Provide the [X, Y] coordinate of the cell's center where the given text is located.  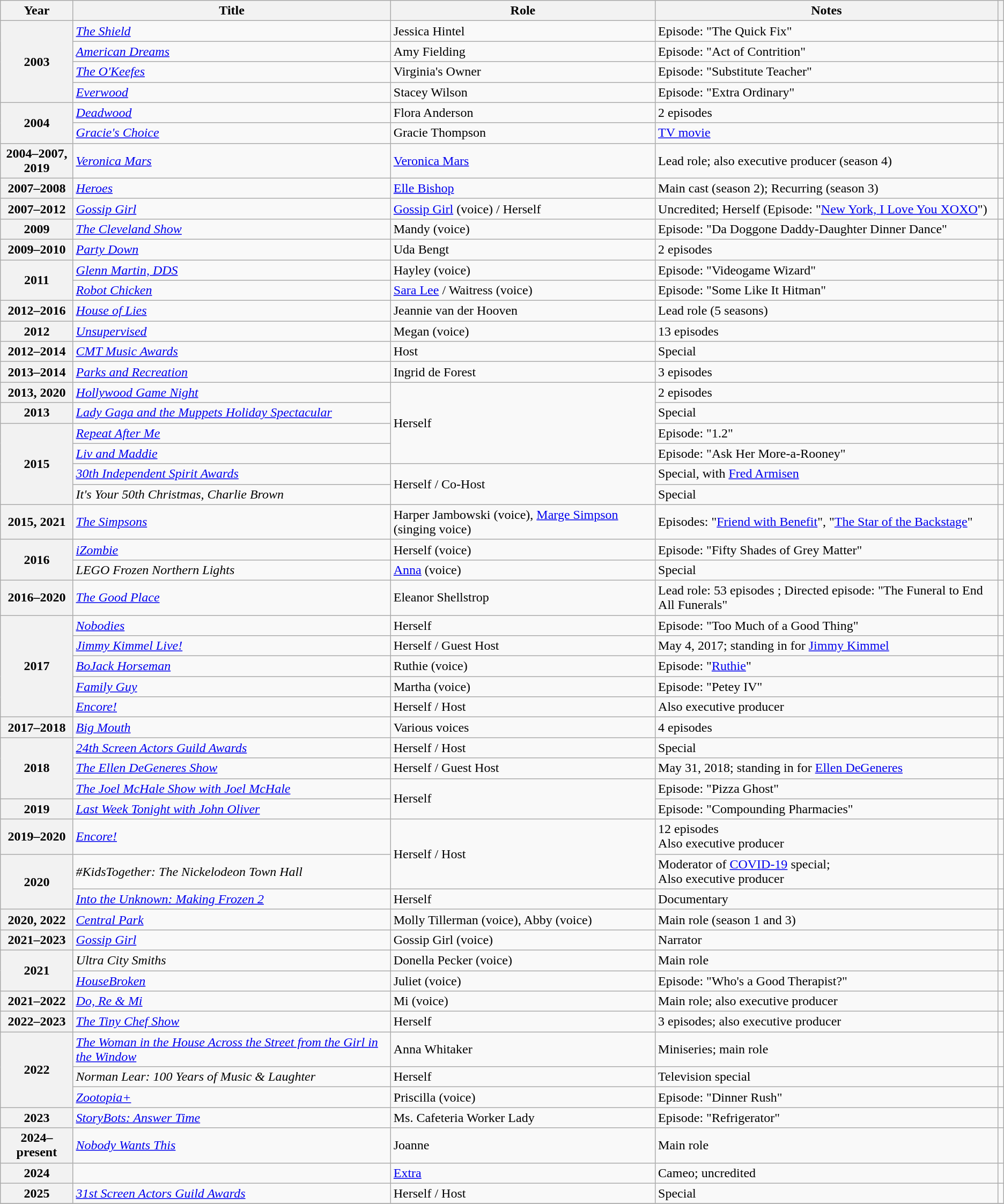
Hollywood Game Night [232, 392]
13 episodes [827, 331]
Uda Bengt [522, 249]
The Good Place [232, 597]
The Woman in the House Across the Street from the Girl in the Window [232, 1050]
Documentary [827, 899]
Main cast (season 2); Recurring (season 3) [827, 188]
HouseBroken [232, 980]
Lead role (5 seasons) [827, 311]
Parks and Recreation [232, 372]
Episode: "Who's a Good Therapist?" [827, 980]
2023 [36, 1118]
2017 [36, 666]
Priscilla (voice) [522, 1097]
May 31, 2018; standing in for Ellen DeGeneres [827, 768]
2012–2014 [36, 352]
Megan (voice) [522, 331]
2013 [36, 413]
iZombie [232, 549]
12 episodesAlso executive producer [827, 836]
American Dreams [232, 51]
Host [522, 352]
Anna (voice) [522, 570]
Donella Pecker (voice) [522, 960]
2022–2023 [36, 1022]
Episode: "Videogame Wizard" [827, 270]
2016 [36, 560]
Also executive producer [827, 707]
Gossip Girl (voice) [522, 940]
Amy Fielding [522, 51]
Episode: "Pizza Ghost" [827, 789]
Jimmy Kimmel Live! [232, 646]
2025 [36, 1193]
May 4, 2017; standing in for Jimmy Kimmel [827, 646]
31st Screen Actors Guild Awards [232, 1193]
2012 [36, 331]
Television special [827, 1077]
Herself / Co-Host [522, 484]
The Shield [232, 31]
The O'Keefes [232, 72]
Various voices [522, 727]
2007–2008 [36, 188]
Liv and Maddie [232, 454]
The Cleveland Show [232, 229]
Extra [522, 1173]
Role [522, 11]
Special, with Fred Armisen [827, 474]
Harper Jambowski (voice), Marge Simpson (singing voice) [522, 522]
2009 [36, 229]
2020 [36, 881]
Mi (voice) [522, 1001]
2009–2010 [36, 249]
Jessica Hintel [522, 31]
Juliet (voice) [522, 980]
Repeat After Me [232, 433]
2013, 2020 [36, 392]
Into the Unknown: Making Frozen 2 [232, 899]
LEGO Frozen Northern Lights [232, 570]
Uncredited; Herself (Episode: "New York, I Love You XOXO") [827, 209]
2012–2016 [36, 311]
Ms. Cafeteria Worker Lady [522, 1118]
Lead role: 53 episodes ; Directed episode: "The Funeral to End All Funerals" [827, 597]
The Ellen DeGeneres Show [232, 768]
Nobodies [232, 626]
The Tiny Chef Show [232, 1022]
CMT Music Awards [232, 352]
Episode: "The Quick Fix" [827, 31]
Eleanor Shellstrop [522, 597]
Everwood [232, 92]
Molly Tillerman (voice), Abby (voice) [522, 919]
2020, 2022 [36, 919]
Ruthie (voice) [522, 666]
Episode: "Ask Her More-a-Rooney" [827, 454]
Do, Re & Mi [232, 1001]
It's Your 50th Christmas, Charlie Brown [232, 494]
Episode: "Extra Ordinary" [827, 92]
Episode: "Petey IV" [827, 687]
2019 [36, 809]
Virginia's Owner [522, 72]
Cameo; uncredited [827, 1173]
Jeannie van der Hooven [522, 311]
Norman Lear: 100 Years of Music & Laughter [232, 1077]
2003 [36, 62]
TV movie [827, 133]
Mandy (voice) [522, 229]
Party Down [232, 249]
Gracie's Choice [232, 133]
2021–2023 [36, 940]
Anna Whitaker [522, 1050]
2024 [36, 1173]
2015, 2021 [36, 522]
2024–present [36, 1145]
Episode: "1.2" [827, 433]
24th Screen Actors Guild Awards [232, 748]
Episode: "Refrigerator" [827, 1118]
Gossip Girl (voice) / Herself [522, 209]
The Joel McHale Show with Joel McHale [232, 789]
#KidsTogether: The Nickelodeon Town Hall [232, 872]
Episode: "Compounding Pharmacies" [827, 809]
Episode: "Some Like It Hitman" [827, 291]
Unsupervised [232, 331]
Elle Bishop [522, 188]
Sara Lee / Waitress (voice) [522, 291]
Episode: "Too Much of a Good Thing" [827, 626]
2021–2022 [36, 1001]
Episode: "Da Doggone Daddy-Daughter Dinner Dance" [827, 229]
Main role (season 1 and 3) [827, 919]
Main role; also executive producer [827, 1001]
Nobody Wants This [232, 1145]
2018 [36, 768]
Robot Chicken [232, 291]
Joanne [522, 1145]
Ultra City Smiths [232, 960]
Episode: "Ruthie" [827, 666]
2004 [36, 123]
2022 [36, 1070]
Episode: "Substitute Teacher" [827, 72]
Miniseries; main role [827, 1050]
Deadwood [232, 113]
Episode: "Act of Contrition" [827, 51]
Zootopia+ [232, 1097]
The Simpsons [232, 522]
Stacey Wilson [522, 92]
Gracie Thompson [522, 133]
Heroes [232, 188]
Episodes: "Friend with Benefit", "The Star of the Backstage" [827, 522]
2004–2007,2019 [36, 161]
Notes [827, 11]
2011 [36, 280]
2015 [36, 464]
Title [232, 11]
30th Independent Spirit Awards [232, 474]
3 episodes [827, 372]
Last Week Tonight with John Oliver [232, 809]
2016–2020 [36, 597]
House of Lies [232, 311]
2007–2012 [36, 209]
Glenn Martin, DDS [232, 270]
2017–2018 [36, 727]
Year [36, 11]
Hayley (voice) [522, 270]
2013–2014 [36, 372]
Episode: "Dinner Rush" [827, 1097]
Lead role; also executive producer (season 4) [827, 161]
Family Guy [232, 687]
Herself (voice) [522, 549]
4 episodes [827, 727]
Lady Gaga and the Muppets Holiday Spectacular [232, 413]
Moderator of COVID-19 special;Also executive producer [827, 872]
Central Park [232, 919]
2021 [36, 970]
Martha (voice) [522, 687]
Big Mouth [232, 727]
BoJack Horseman [232, 666]
2019–2020 [36, 836]
Flora Anderson [522, 113]
3 episodes; also executive producer [827, 1022]
StoryBots: Answer Time [232, 1118]
Ingrid de Forest [522, 372]
Narrator [827, 940]
Episode: "Fifty Shades of Grey Matter" [827, 549]
